Scan for the cell matching the given text and deliver its (x, y) coordinate at center. 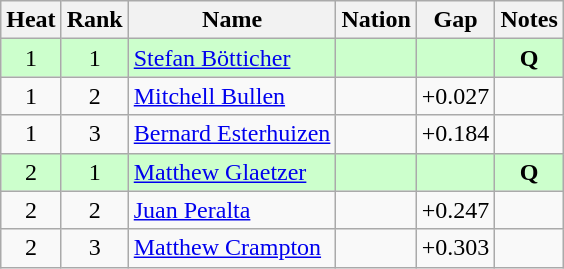
Name (232, 20)
Gap (456, 20)
Heat (31, 20)
Matthew Glaetzer (232, 172)
+0.184 (456, 134)
Matthew Crampton (232, 248)
Stefan Bötticher (232, 58)
Mitchell Bullen (232, 96)
Rank (94, 20)
Nation (376, 20)
Notes (529, 20)
+0.247 (456, 210)
+0.303 (456, 248)
Bernard Esterhuizen (232, 134)
Juan Peralta (232, 210)
+0.027 (456, 96)
